Detect which cell encompasses the target text, then output its [x, y] center coordinate. 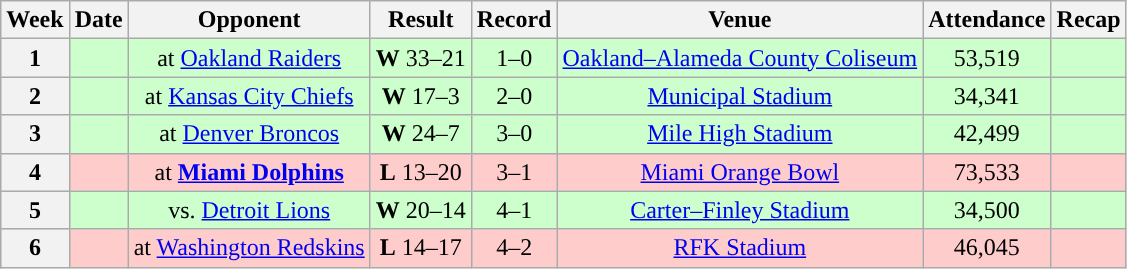
3–0 [514, 134]
Result [420, 20]
Opponent [249, 20]
at Miami Dolphins [249, 172]
at Washington Redskins [249, 248]
RFK Stadium [740, 248]
Oakland–Alameda County Coliseum [740, 58]
5 [35, 210]
4–1 [514, 210]
W 17–3 [420, 96]
W 24–7 [420, 134]
W 33–21 [420, 58]
Record [514, 20]
4–2 [514, 248]
Attendance [987, 20]
Mile High Stadium [740, 134]
34,341 [987, 96]
at Denver Broncos [249, 134]
2–0 [514, 96]
3–1 [514, 172]
3 [35, 134]
34,500 [987, 210]
53,519 [987, 58]
at Oakland Raiders [249, 58]
Municipal Stadium [740, 96]
Carter–Finley Stadium [740, 210]
42,499 [987, 134]
6 [35, 248]
73,533 [987, 172]
W 20–14 [420, 210]
1–0 [514, 58]
at Kansas City Chiefs [249, 96]
Week [35, 20]
Venue [740, 20]
L 13–20 [420, 172]
vs. Detroit Lions [249, 210]
2 [35, 96]
Miami Orange Bowl [740, 172]
1 [35, 58]
Recap [1088, 20]
46,045 [987, 248]
L 14–17 [420, 248]
Date [98, 20]
4 [35, 172]
